Extract the (X, Y) coordinate from the center of the cell holding the provided text.  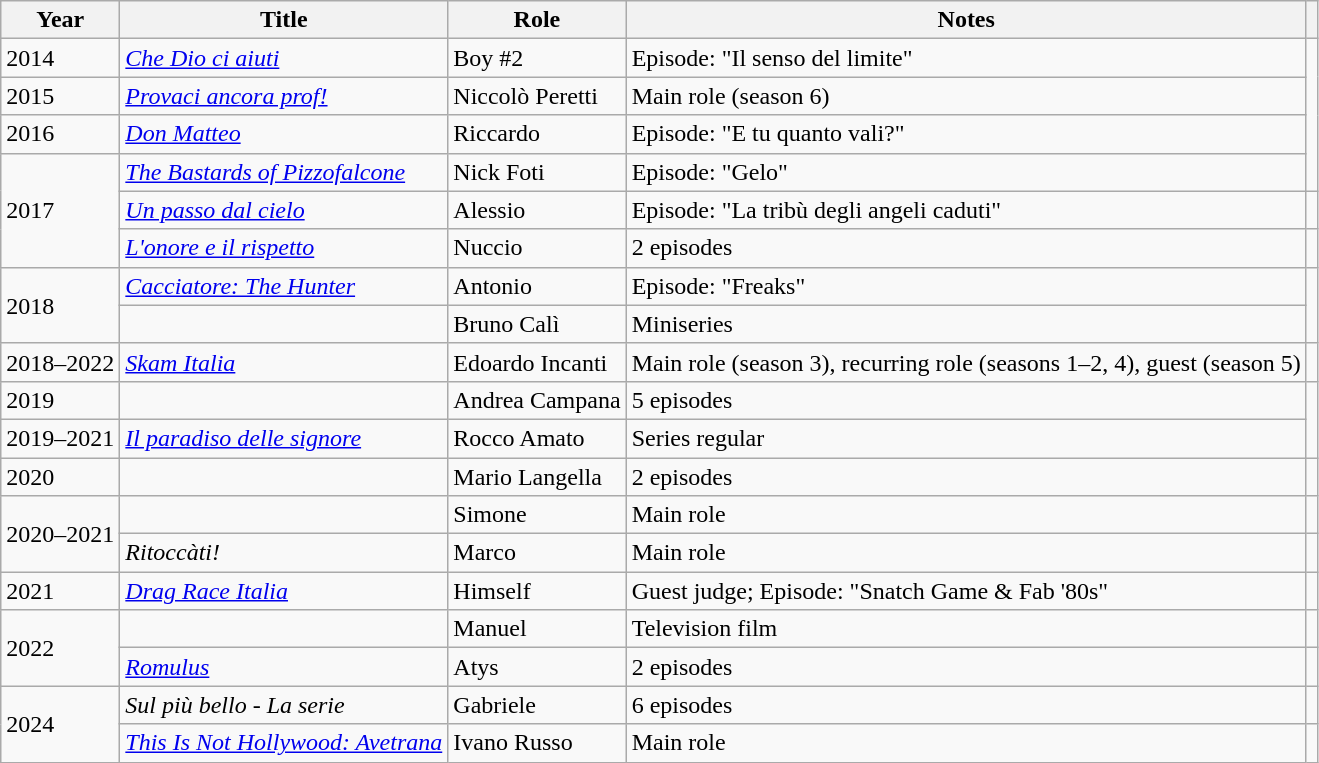
Don Matteo (284, 134)
2014 (60, 58)
2018 (60, 305)
Manuel (537, 629)
Drag Race Italia (284, 591)
Ivano Russo (537, 743)
Notes (966, 20)
Role (537, 20)
2018–2022 (60, 362)
The Bastards of Pizzofalcone (284, 172)
2015 (60, 96)
Bruno Calì (537, 324)
Television film (966, 629)
Marco (537, 553)
2016 (60, 134)
Miniseries (966, 324)
Simone (537, 515)
Andrea Campana (537, 400)
2022 (60, 648)
Niccolò Peretti (537, 96)
2019–2021 (60, 438)
Himself (537, 591)
Episode: "Freaks" (966, 286)
Un passo dal cielo (284, 210)
This Is Not Hollywood: Avetrana (284, 743)
Mario Langella (537, 477)
Series regular (966, 438)
Gabriele (537, 705)
Guest judge; Episode: "Snatch Game & Fab '80s" (966, 591)
Episode: "Gelo" (966, 172)
L'onore e il rispetto (284, 248)
Romulus (284, 667)
2021 (60, 591)
2020 (60, 477)
Main role (season 6) (966, 96)
Riccardo (537, 134)
Edoardo Incanti (537, 362)
2017 (60, 210)
Provaci ancora prof! (284, 96)
Atys (537, 667)
Skam Italia (284, 362)
Alessio (537, 210)
Che Dio ci aiuti (284, 58)
Sul più bello - La serie (284, 705)
Ritoccàti! (284, 553)
Episode: "Il senso del limite" (966, 58)
Title (284, 20)
Il paradiso delle signore (284, 438)
2024 (60, 724)
Nick Foti (537, 172)
Episode: "La tribù degli angeli caduti" (966, 210)
Episode: "E tu quanto vali?" (966, 134)
Nuccio (537, 248)
Year (60, 20)
Main role (season 3), recurring role (seasons 1–2, 4), guest (season 5) (966, 362)
Antonio (537, 286)
2020–2021 (60, 534)
5 episodes (966, 400)
Boy #2 (537, 58)
Rocco Amato (537, 438)
Cacciatore: The Hunter (284, 286)
2019 (60, 400)
6 episodes (966, 705)
